Provide the (X, Y) coordinate of the cell's center where the given text is located.  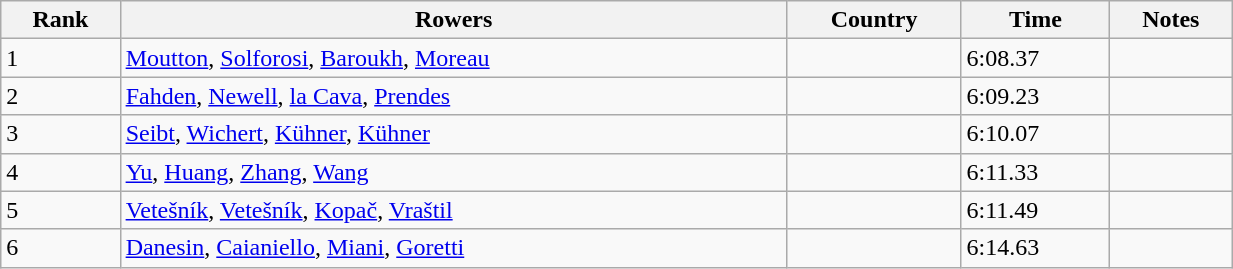
2 (60, 96)
Moutton, Solforosi, Baroukh, Moreau (454, 58)
4 (60, 172)
6:11.33 (1036, 172)
Yu, Huang, Zhang, Wang (454, 172)
Seibt, Wichert, Kühner, Kühner (454, 134)
5 (60, 210)
Notes (1171, 20)
Rowers (454, 20)
6:08.37 (1036, 58)
6 (60, 248)
6:11.49 (1036, 210)
Rank (60, 20)
6:09.23 (1036, 96)
6:14.63 (1036, 248)
Vetešník, Vetešník, Kopač, Vraštil (454, 210)
Time (1036, 20)
Country (874, 20)
3 (60, 134)
Fahden, Newell, la Cava, Prendes (454, 96)
6:10.07 (1036, 134)
Danesin, Caianiello, Miani, Goretti (454, 248)
1 (60, 58)
